Determine the (X, Y) coordinate at the center of the cell enclosing the given text.  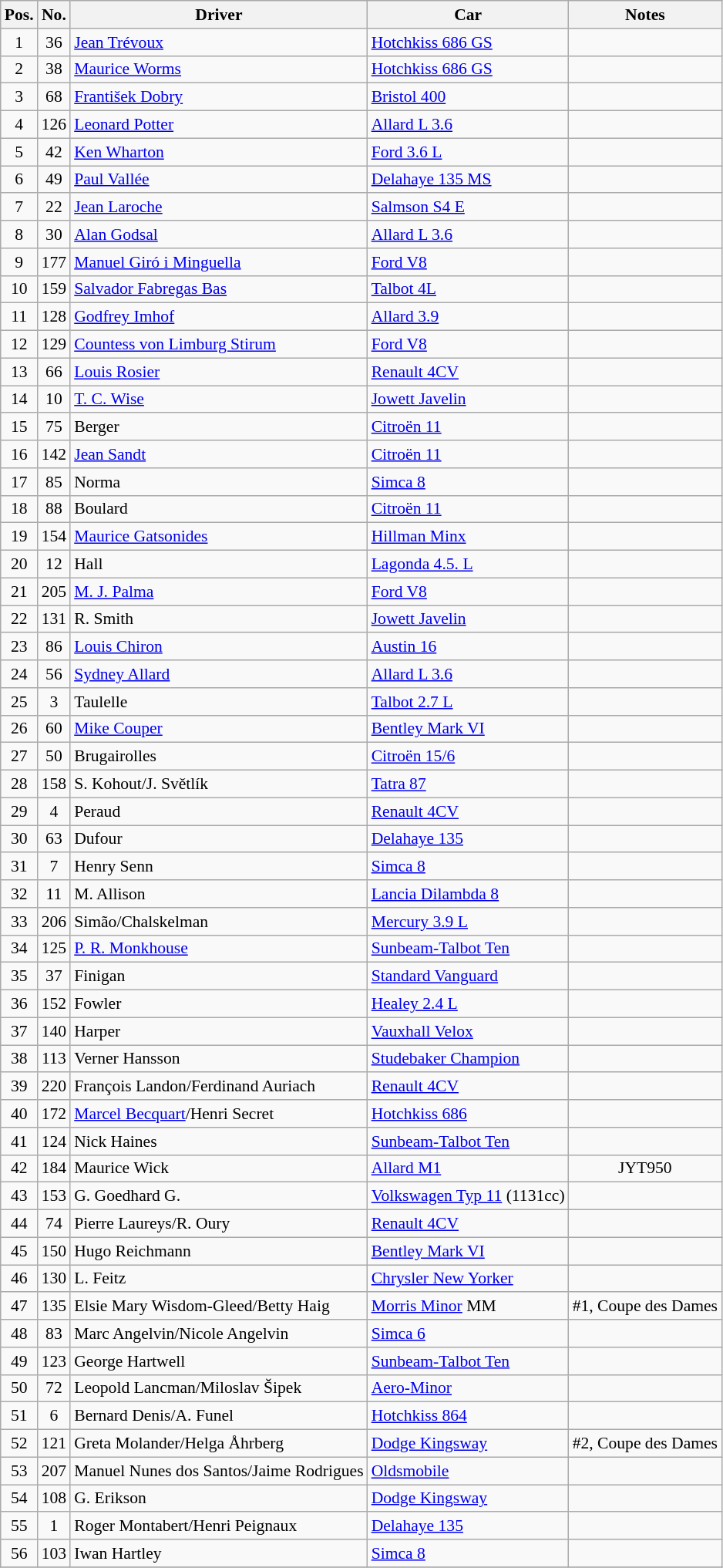
Fowler (219, 1004)
15 (19, 427)
Ford 3.6 L (469, 152)
Marcel Becquart/Henri Secret (219, 1114)
Car (469, 15)
Pierre Laureys/R. Oury (219, 1224)
20 (19, 565)
Driver (219, 15)
Boulard (219, 509)
Iwan Hartley (219, 1553)
153 (54, 1196)
Verner Hansson (219, 1059)
Norma (219, 482)
55 (19, 1526)
Lagonda 4.5. L (469, 565)
25 (19, 702)
Taulelle (219, 702)
Notes (645, 15)
Hillman Minx (469, 537)
Oldsmobile (469, 1471)
JYT950 (645, 1168)
Roger Montabert/Henri Peignaux (219, 1526)
34 (19, 949)
Mike Couper (219, 729)
Ken Wharton (219, 152)
Hotchkiss 864 (469, 1416)
5 (19, 152)
177 (54, 262)
108 (54, 1499)
Tatra 87 (469, 784)
Paul Vallée (219, 180)
48 (19, 1334)
Lancia Dilambda 8 (469, 894)
Studebaker Champion (469, 1059)
Allard 3.9 (469, 317)
Louis Chiron (219, 647)
Jean Laroche (219, 207)
Elsie Mary Wisdom-Gleed/Betty Haig (219, 1307)
184 (54, 1168)
85 (54, 482)
Alan Godsal (219, 234)
152 (54, 1004)
18 (19, 509)
220 (54, 1087)
Marc Angelvin/Nicole Angelvin (219, 1334)
60 (54, 729)
Harper (219, 1031)
24 (19, 674)
G. Goedhard G. (219, 1196)
125 (54, 949)
28 (19, 784)
François Landon/Ferdinand Auriach (219, 1087)
17 (19, 482)
Talbot 2.7 L (469, 702)
Bristol 400 (469, 97)
Manuel Giró i Minguella (219, 262)
13 (19, 372)
27 (19, 757)
83 (54, 1334)
Maurice Wick (219, 1168)
131 (54, 619)
Louis Rosier (219, 372)
103 (54, 1553)
Manuel Nunes dos Santos/Jaime Rodrigues (219, 1471)
23 (19, 647)
26 (19, 729)
Jean Sandt (219, 454)
142 (54, 454)
129 (54, 345)
19 (19, 537)
207 (54, 1471)
Chrysler New Yorker (469, 1279)
72 (54, 1388)
Nick Haines (219, 1141)
Salmson S4 E (469, 207)
9 (19, 262)
Hall (219, 565)
Countess von Limburg Stirum (219, 345)
54 (19, 1499)
Dufour (219, 839)
Citroën 15/6 (469, 757)
8 (19, 234)
88 (54, 509)
Morris Minor MM (469, 1307)
Healey 2.4 L (469, 1004)
Henry Senn (219, 867)
52 (19, 1444)
Austin 16 (469, 647)
126 (54, 125)
Pos. (19, 15)
R. Smith (219, 619)
T. C. Wise (219, 400)
G. Erikson (219, 1499)
Standard Vanguard (469, 976)
#1, Coupe des Dames (645, 1307)
140 (54, 1031)
Sydney Allard (219, 674)
Maurice Gatsonides (219, 537)
No. (54, 15)
2 (19, 69)
74 (54, 1224)
Mercury 3.9 L (469, 922)
29 (19, 811)
46 (19, 1279)
53 (19, 1471)
40 (19, 1114)
33 (19, 922)
21 (19, 592)
113 (54, 1059)
66 (54, 372)
158 (54, 784)
16 (19, 454)
Talbot 4L (469, 289)
Hugo Reichmann (219, 1251)
44 (19, 1224)
L. Feitz (219, 1279)
Volkswagen Typ 11 (1131cc) (469, 1196)
Leonard Potter (219, 125)
75 (54, 427)
Hotchkiss 686 (469, 1114)
86 (54, 647)
Aero-Minor (469, 1388)
130 (54, 1279)
123 (54, 1361)
Simca 6 (469, 1334)
172 (54, 1114)
Allard M1 (469, 1168)
14 (19, 400)
128 (54, 317)
M. J. Palma (219, 592)
Vauxhall Velox (469, 1031)
#2, Coupe des Dames (645, 1444)
Leopold Lancman/Miloslav Šipek (219, 1388)
Delahaye 135 MS (469, 180)
150 (54, 1251)
35 (19, 976)
206 (54, 922)
43 (19, 1196)
47 (19, 1307)
George Hartwell (219, 1361)
121 (54, 1444)
Greta Molander/Helga Åhrberg (219, 1444)
159 (54, 289)
Salvador Fabregas Bas (219, 289)
Finigan (219, 976)
205 (54, 592)
154 (54, 537)
32 (19, 894)
František Dobry (219, 97)
135 (54, 1307)
Jean Trévoux (219, 42)
45 (19, 1251)
Brugairolles (219, 757)
P. R. Monkhouse (219, 949)
Simão/Chalskelman (219, 922)
Peraud (219, 811)
Godfrey Imhof (219, 317)
41 (19, 1141)
S. Kohout/J. Světlík (219, 784)
31 (19, 867)
Maurice Worms (219, 69)
68 (54, 97)
124 (54, 1141)
39 (19, 1087)
Bernard Denis/A. Funel (219, 1416)
M. Allison (219, 894)
51 (19, 1416)
63 (54, 839)
Berger (219, 427)
